Search for the cell housing the specified text and yield its [x, y] center coordinate. 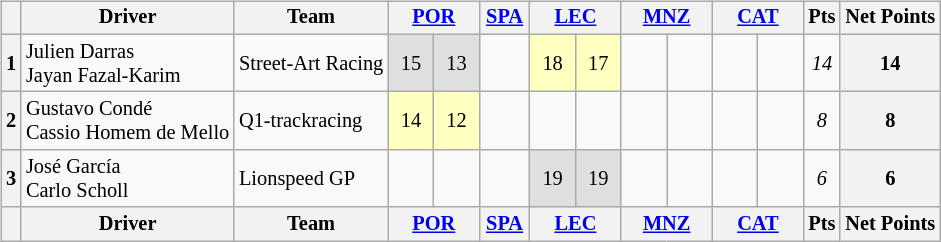
3 [11, 179]
12 [457, 121]
Q1-trackracing [311, 121]
Lionspeed GP [311, 179]
2 [11, 121]
Julien Darras Jayan Fazal-Karim [128, 63]
17 [598, 63]
José García Carlo Scholl [128, 179]
Gustavo Condé Cassio Homem de Mello [128, 121]
18 [553, 63]
Street-Art Racing [311, 63]
15 [411, 63]
1 [11, 63]
13 [457, 63]
